Detect which cell encompasses the target text, then output its (x, y) center coordinate. 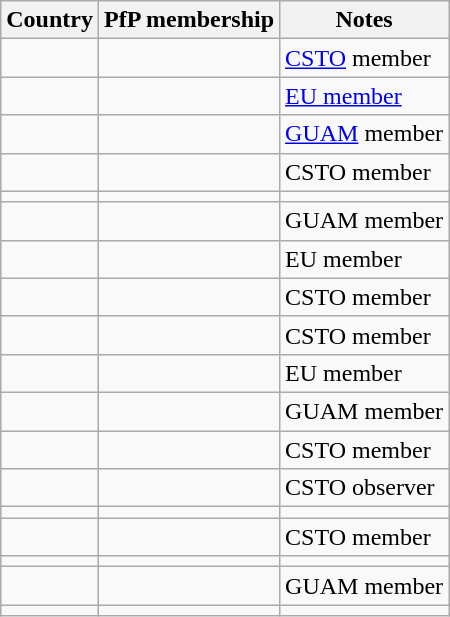
Country (50, 20)
CSTO observer (364, 488)
PfP membership (188, 20)
Notes (364, 20)
